Locate the cell with the specified text and output its [X, Y] center coordinate. 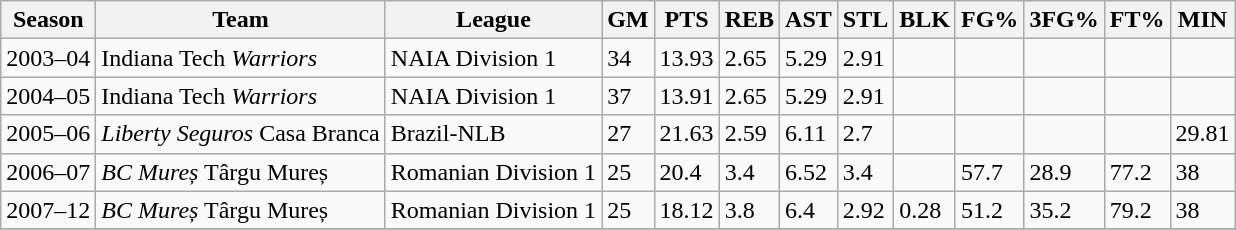
27 [628, 134]
20.4 [686, 172]
AST [809, 20]
34 [628, 58]
37 [628, 96]
57.7 [989, 172]
3FG% [1064, 20]
Liberty Seguros Casa Branca [240, 134]
GM [628, 20]
2006–07 [48, 172]
6.11 [809, 134]
28.9 [1064, 172]
Brazil-NLB [493, 134]
2007–12 [48, 210]
Season [48, 20]
2003–04 [48, 58]
13.91 [686, 96]
2.92 [865, 210]
3.8 [749, 210]
STL [865, 20]
35.2 [1064, 210]
2.7 [865, 134]
FT% [1137, 20]
13.93 [686, 58]
PTS [686, 20]
29.81 [1202, 134]
BLK [925, 20]
18.12 [686, 210]
6.4 [809, 210]
2005–06 [48, 134]
79.2 [1137, 210]
51.2 [989, 210]
2.59 [749, 134]
77.2 [1137, 172]
2004–05 [48, 96]
0.28 [925, 210]
REB [749, 20]
MIN [1202, 20]
League [493, 20]
Team [240, 20]
21.63 [686, 134]
6.52 [809, 172]
FG% [989, 20]
